Output the (x, y) coordinate of the center of the cell containing the given text.  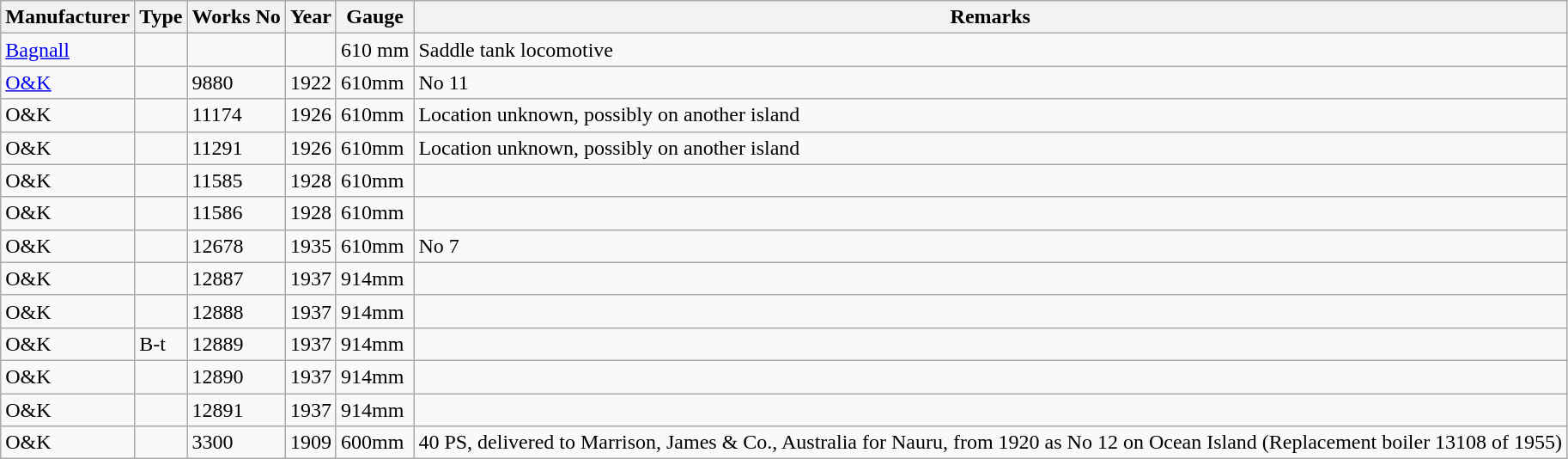
12888 (236, 311)
11291 (236, 148)
Gauge (374, 17)
40 PS, delivered to Marrison, James & Co., Australia for Nauru, from 1920 as No 12 on Ocean Island (Replacement boiler 13108 of 1955) (991, 443)
Works No (236, 17)
Bagnall (68, 50)
B-t (161, 344)
12890 (236, 376)
11586 (236, 213)
Year (311, 17)
12891 (236, 410)
600mm (374, 443)
610 mm (374, 50)
No 11 (991, 83)
Saddle tank locomotive (991, 50)
Remarks (991, 17)
12678 (236, 246)
Manufacturer (68, 17)
No 7 (991, 246)
12887 (236, 278)
12889 (236, 344)
1909 (311, 443)
1922 (311, 83)
1935 (311, 246)
9880 (236, 83)
Type (161, 17)
11174 (236, 115)
11585 (236, 181)
3300 (236, 443)
